Pinpoint the cell where the given text exists, returning its (x, y) midpoint coordinate. 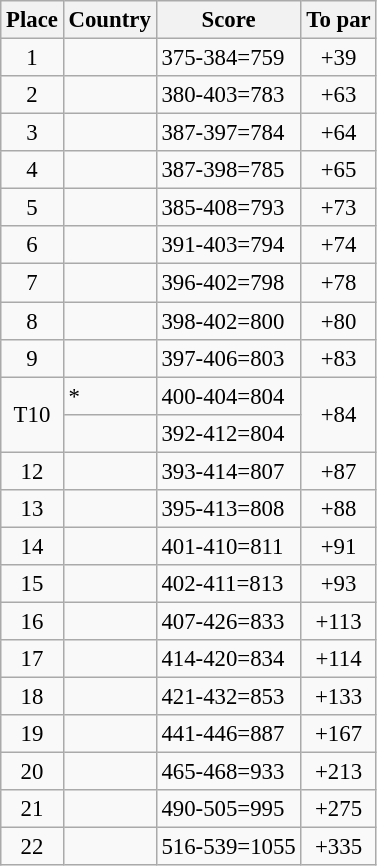
+133 (338, 697)
3 (32, 133)
465-468=933 (228, 772)
12 (32, 471)
2 (32, 95)
Country (110, 20)
+213 (338, 772)
+275 (338, 809)
8 (32, 321)
+87 (338, 471)
22 (32, 847)
401-410=811 (228, 546)
+80 (338, 321)
402-411=813 (228, 584)
To par (338, 20)
T10 (32, 414)
490-505=995 (228, 809)
393-414=807 (228, 471)
5 (32, 208)
385-408=793 (228, 208)
+39 (338, 58)
1 (32, 58)
+88 (338, 509)
7 (32, 283)
20 (32, 772)
19 (32, 734)
+113 (338, 621)
+91 (338, 546)
441-446=887 (228, 734)
407-426=833 (228, 621)
+64 (338, 133)
387-398=785 (228, 170)
4 (32, 170)
392-412=804 (228, 433)
+167 (338, 734)
+63 (338, 95)
397-406=803 (228, 358)
+93 (338, 584)
6 (32, 245)
400-404=804 (228, 396)
+74 (338, 245)
16 (32, 621)
375-384=759 (228, 58)
387-397=784 (228, 133)
414-420=834 (228, 659)
516-539=1055 (228, 847)
395-413=808 (228, 509)
+78 (338, 283)
14 (32, 546)
+83 (338, 358)
* (110, 396)
+84 (338, 414)
9 (32, 358)
+114 (338, 659)
+335 (338, 847)
+65 (338, 170)
+73 (338, 208)
17 (32, 659)
18 (32, 697)
Score (228, 20)
421-432=853 (228, 697)
396-402=798 (228, 283)
13 (32, 509)
15 (32, 584)
21 (32, 809)
Place (32, 20)
380-403=783 (228, 95)
391-403=794 (228, 245)
398-402=800 (228, 321)
